Scan for the cell matching the given text and deliver its (X, Y) coordinate at center. 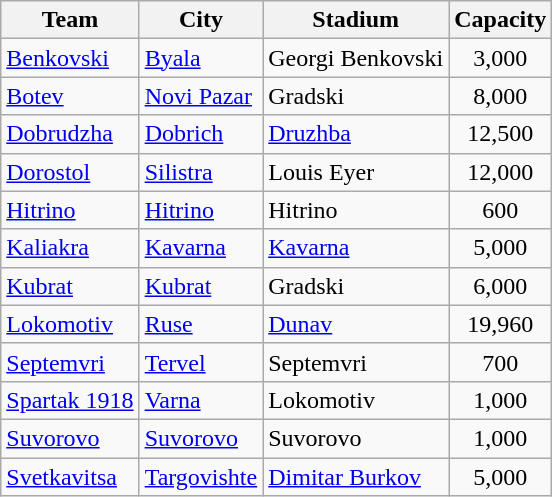
Dimitar Burkov (356, 477)
City (201, 20)
8,000 (500, 96)
Dunav (356, 324)
12,000 (500, 172)
Druzhba (356, 134)
Dorostol (70, 172)
Stadium (356, 20)
700 (500, 362)
600 (500, 210)
Benkovski (70, 58)
Ruse (201, 324)
Louis Eyer (356, 172)
Silistra (201, 172)
12,500 (500, 134)
Varna (201, 400)
Team (70, 20)
Capacity (500, 20)
19,960 (500, 324)
Botev (70, 96)
Svetkavitsa (70, 477)
Targovishte (201, 477)
Novi Pazar (201, 96)
Byala (201, 58)
Spartak 1918 (70, 400)
Dobrudzha (70, 134)
Kaliakra (70, 248)
Dobrich (201, 134)
Tervel (201, 362)
6,000 (500, 286)
3,000 (500, 58)
Georgi Benkovski (356, 58)
